Pinpoint the cell where the given text exists, returning its [x, y] midpoint coordinate. 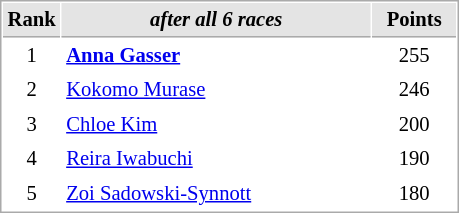
Zoi Sadowski-Synnott [216, 194]
Points [414, 20]
1 [32, 56]
Anna Gasser [216, 56]
Chloe Kim [216, 124]
4 [32, 158]
Kokomo Murase [216, 90]
Rank [32, 20]
180 [414, 194]
2 [32, 90]
Reira Iwabuchi [216, 158]
5 [32, 194]
200 [414, 124]
246 [414, 90]
3 [32, 124]
after all 6 races [216, 20]
190 [414, 158]
255 [414, 56]
